Find where the given text appears and provide that cell's center as (x, y) coordinate. 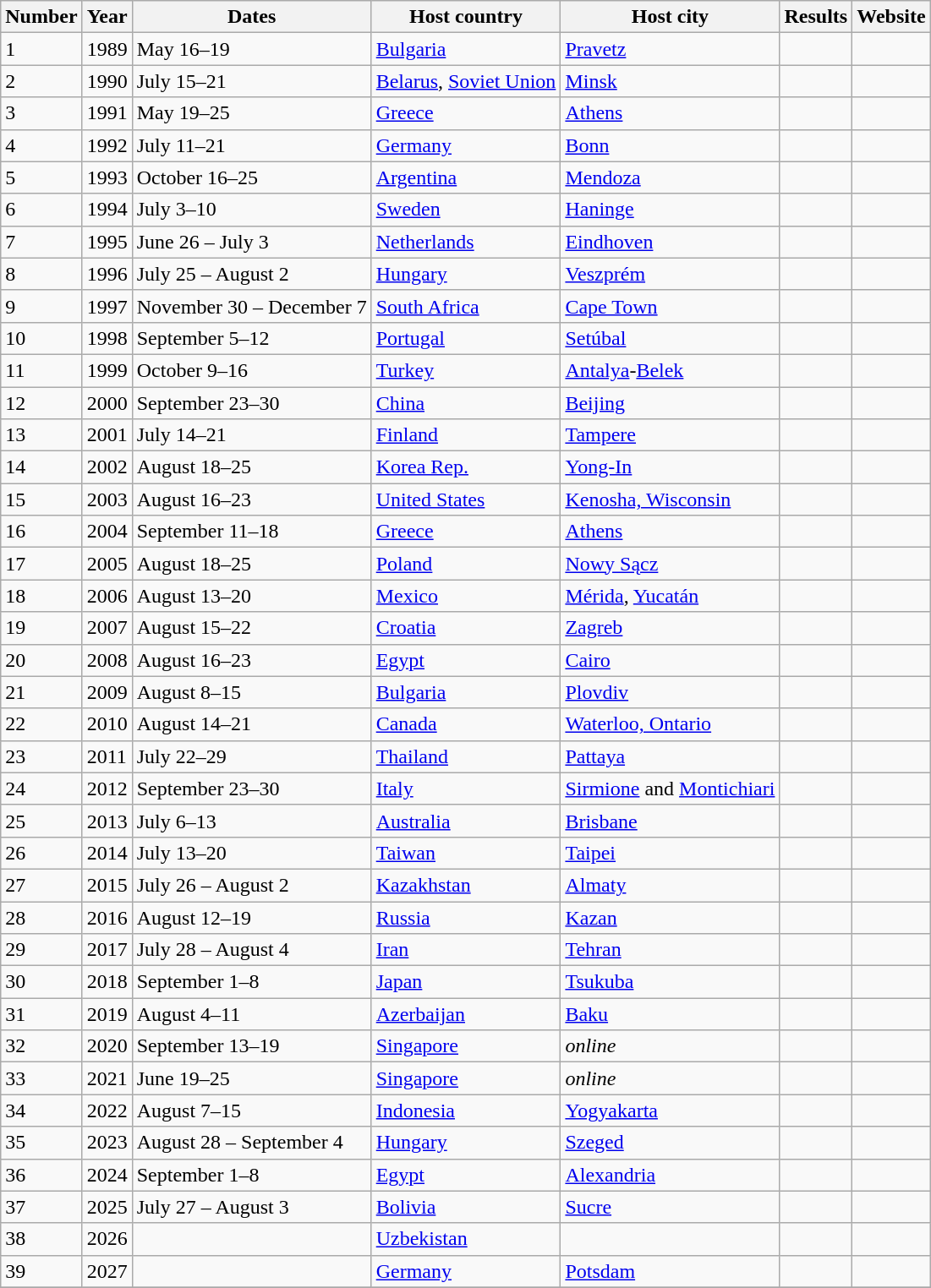
1998 (107, 338)
August 12–19 (252, 917)
Alexandria (670, 1175)
2011 (107, 756)
Year (107, 17)
25 (41, 821)
July 3–10 (252, 210)
Croatia (466, 628)
Russia (466, 917)
2022 (107, 1111)
Tampere (670, 435)
36 (41, 1175)
Nowy Sącz (670, 564)
Mérida, Yucatán (670, 596)
14 (41, 467)
Mexico (466, 596)
May 19–25 (252, 113)
Minsk (670, 81)
Taiwan (466, 853)
39 (41, 1271)
30 (41, 982)
13 (41, 435)
1993 (107, 177)
July 13–20 (252, 853)
July 28 – August 4 (252, 950)
2010 (107, 724)
1 (41, 49)
17 (41, 564)
November 30 – December 7 (252, 306)
Cape Town (670, 306)
Uzbekistan (466, 1239)
2003 (107, 499)
7 (41, 242)
July 11–21 (252, 145)
Brisbane (670, 821)
2013 (107, 821)
2008 (107, 660)
Zagreb (670, 628)
August 28 – September 4 (252, 1143)
1991 (107, 113)
Portugal (466, 338)
Sweden (466, 210)
26 (41, 853)
23 (41, 756)
Veszprém (670, 274)
Yogyakarta (670, 1111)
Potsdam (670, 1271)
Tsukuba (670, 982)
Cairo (670, 660)
Results (816, 17)
1999 (107, 370)
2018 (107, 982)
August 8–15 (252, 692)
Bolivia (466, 1207)
Canada (466, 724)
1997 (107, 306)
1990 (107, 81)
Kazan (670, 917)
Host country (466, 17)
12 (41, 403)
2006 (107, 596)
Dates (252, 17)
June 19–25 (252, 1078)
2015 (107, 885)
34 (41, 1111)
21 (41, 692)
August 15–22 (252, 628)
16 (41, 532)
Iran (466, 950)
20 (41, 660)
August 4–11 (252, 1014)
July 26 – August 2 (252, 885)
2027 (107, 1271)
11 (41, 370)
July 27 – August 3 (252, 1207)
1992 (107, 145)
Kazakhstan (466, 885)
Waterloo, Ontario (670, 724)
3 (41, 113)
Azerbaijan (466, 1014)
August 14–21 (252, 724)
October 9–16 (252, 370)
Tehran (670, 950)
33 (41, 1078)
Almaty (670, 885)
Japan (466, 982)
Pravetz (670, 49)
Antalya-Belek (670, 370)
2023 (107, 1143)
2026 (107, 1239)
6 (41, 210)
Finland (466, 435)
Kenosha, Wisconsin (670, 499)
Beijing (670, 403)
10 (41, 338)
Yong-In (670, 467)
July 14–21 (252, 435)
2024 (107, 1175)
Thailand (466, 756)
Setúbal (670, 338)
Mendoza (670, 177)
South Africa (466, 306)
July 15–21 (252, 81)
Belarus, Soviet Union (466, 81)
Argentina (466, 177)
37 (41, 1207)
September 5–12 (252, 338)
2014 (107, 853)
Taipei (670, 853)
Pattaya (670, 756)
Plovdiv (670, 692)
Haninge (670, 210)
Bonn (670, 145)
2017 (107, 950)
2002 (107, 467)
Australia (466, 821)
2004 (107, 532)
Italy (466, 789)
United States (466, 499)
August 7–15 (252, 1111)
2001 (107, 435)
Host city (670, 17)
1996 (107, 274)
Netherlands (466, 242)
Number (41, 17)
4 (41, 145)
2009 (107, 692)
2007 (107, 628)
2025 (107, 1207)
July 6–13 (252, 821)
June 26 – July 3 (252, 242)
22 (41, 724)
July 25 – August 2 (252, 274)
2005 (107, 564)
24 (41, 789)
July 22–29 (252, 756)
October 16–25 (252, 177)
Sirmione and Montichiari (670, 789)
China (466, 403)
Baku (670, 1014)
1994 (107, 210)
28 (41, 917)
2021 (107, 1078)
Website (891, 17)
31 (41, 1014)
Indonesia (466, 1111)
19 (41, 628)
Korea Rep. (466, 467)
29 (41, 950)
August 13–20 (252, 596)
18 (41, 596)
1995 (107, 242)
32 (41, 1046)
2016 (107, 917)
Sucre (670, 1207)
2020 (107, 1046)
Poland (466, 564)
2012 (107, 789)
1989 (107, 49)
27 (41, 885)
5 (41, 177)
35 (41, 1143)
15 (41, 499)
9 (41, 306)
2019 (107, 1014)
8 (41, 274)
2000 (107, 403)
September 13–19 (252, 1046)
Szeged (670, 1143)
Eindhoven (670, 242)
September 11–18 (252, 532)
2 (41, 81)
Turkey (466, 370)
May 16–19 (252, 49)
38 (41, 1239)
